Output the [X, Y] coordinate of the center of the cell containing the given text.  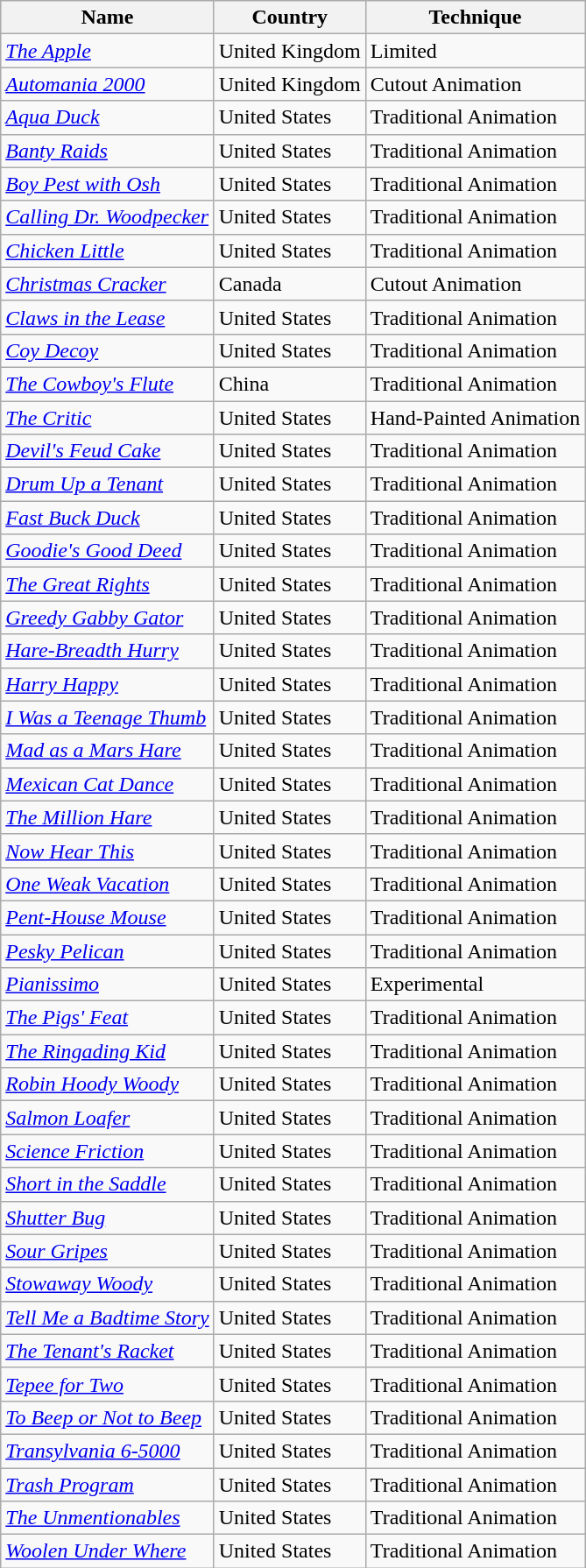
Canada [289, 284]
Tell Me a Badtime Story [107, 1317]
Harry Happy [107, 684]
The Critic [107, 418]
Christmas Cracker [107, 284]
I Was a Teenage Thumb [107, 717]
Hare-Breadth Hurry [107, 651]
Claws in the Lease [107, 317]
Science Friction [107, 1151]
Woolen Under Where [107, 1551]
Aqua Duck [107, 117]
Pianissimo [107, 985]
The Great Rights [107, 584]
To Beep or Not to Beep [107, 1417]
Pesky Pelican [107, 950]
Mad as a Mars Hare [107, 751]
Now Hear This [107, 851]
Banty Raids [107, 151]
Hand-Painted Animation [475, 418]
The Million Hare [107, 817]
One Weak Vacation [107, 884]
Short in the Saddle [107, 1184]
Greedy Gabby Gator [107, 618]
Limited [475, 51]
Tepee for Two [107, 1384]
Calling Dr. Woodpecker [107, 217]
Goodie's Good Deed [107, 551]
Mexican Cat Dance [107, 784]
Boy Pest with Osh [107, 184]
The Tenant's Racket [107, 1351]
Experimental [475, 985]
The Cowboy's Flute [107, 384]
Name [107, 18]
Robin Hoody Woody [107, 1084]
China [289, 384]
Drum Up a Tenant [107, 484]
The Ringading Kid [107, 1051]
Stowaway Woody [107, 1284]
Automania 2000 [107, 84]
The Pigs' Feat [107, 1018]
Transylvania 6-5000 [107, 1451]
The Apple [107, 51]
Trash Program [107, 1485]
The Unmentionables [107, 1518]
Technique [475, 18]
Sour Gripes [107, 1251]
Pent-House Mouse [107, 917]
Coy Decoy [107, 350]
Fast Buck Duck [107, 518]
Devil's Feud Cake [107, 451]
Salmon Loafer [107, 1118]
Shutter Bug [107, 1218]
Country [289, 18]
Chicken Little [107, 251]
